Identify which cell holds the provided text, then report its [x, y] central coordinate. 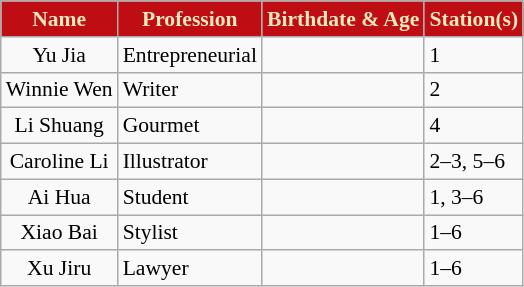
Xu Jiru [60, 269]
Li Shuang [60, 126]
Entrepreneurial [190, 55]
2 [474, 90]
4 [474, 126]
Name [60, 19]
Stylist [190, 233]
Birthdate & Age [343, 19]
Illustrator [190, 162]
1 [474, 55]
Student [190, 197]
Station(s) [474, 19]
Profession [190, 19]
Writer [190, 90]
Yu Jia [60, 55]
2–3, 5–6 [474, 162]
Caroline Li [60, 162]
1, 3–6 [474, 197]
Gourmet [190, 126]
Lawyer [190, 269]
Winnie Wen [60, 90]
Ai Hua [60, 197]
Xiao Bai [60, 233]
